Identify which cell holds the provided text, then report its [x, y] central coordinate. 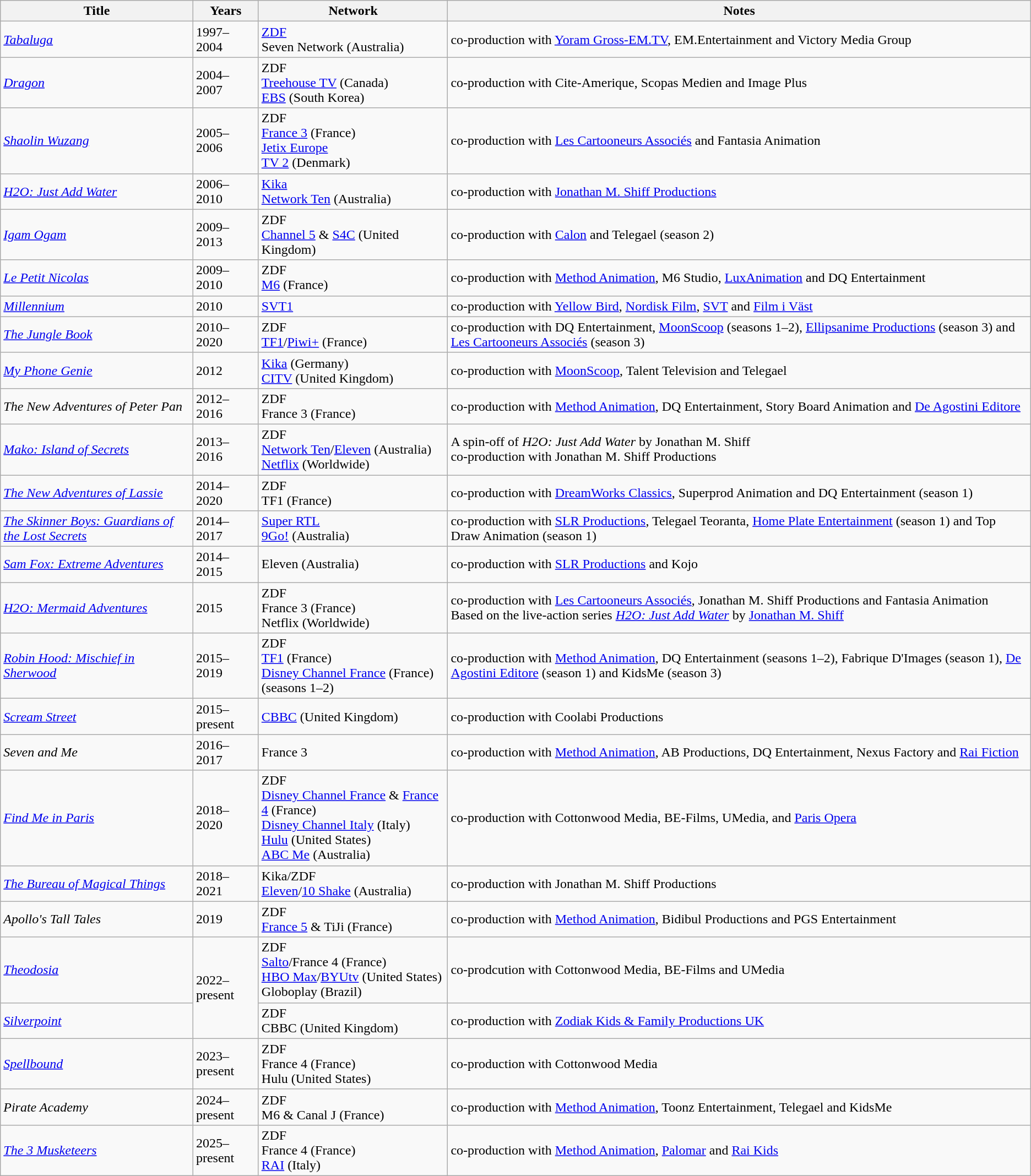
2010–2020 [226, 335]
1997–2004 [226, 40]
2005–2006 [226, 141]
CBBC (United Kingdom) [353, 717]
2009–2010 [226, 277]
co-production with SLR Productions and Kojo [739, 565]
2022–present [226, 988]
co-production with SLR Productions, Telegael Teoranta, Home Plate Entertainment (season 1) and Top Draw Animation (season 1) [739, 529]
Notes [739, 11]
Seven and Me [97, 752]
ZDFDisney Channel France & France 4 (France)Disney Channel Italy (Italy)Hulu (United States)ABC Me (Australia) [353, 818]
co-production with DQ Entertainment, MoonScoop (seasons 1–2), Ellipsanime Productions (season 3) and Les Cartooneurs Associés (season 3) [739, 335]
H2O: Just Add Water [97, 192]
ZDFFrance 3 (France)Jetix EuropeTV 2 (Denmark) [353, 141]
co-production with Method Animation, Palomar and Rai Kids [739, 1150]
co-production with Method Animation, DQ Entertainment, Story Board Animation and De Agostini Editore [739, 406]
co-prodcution with Cottonwood Media, BE-Films and UMedia [739, 970]
co-production with Method Animation, M6 Studio, LuxAnimation and DQ Entertainment [739, 277]
2009–2013 [226, 235]
ZDFTF1 (France)Disney Channel France (France) (seasons 1–2) [353, 666]
Sam Fox: Extreme Adventures [97, 565]
co-production with Les Cartooneurs Associés and Fantasia Animation [739, 141]
H2O: Mermaid Adventures [97, 608]
2010 [226, 306]
2015 [226, 608]
ZDFFrance 4 (France)Hulu (United States) [353, 1064]
ZDFFrance 3 (France) [353, 406]
2018–2020 [226, 818]
Years [226, 11]
ZDFFrance 4 (France)RAI (Italy) [353, 1150]
ZDFSalto/France 4 (France)HBO Max/BYUtv (United States)Globoplay (Brazil) [353, 970]
Super RTL9Go! (Australia) [353, 529]
Scream Street [97, 717]
KikaNetwork Ten (Australia) [353, 192]
Robin Hood: Mischief in Sherwood [97, 666]
ZDFTF1/Piwi+ (France) [353, 335]
ZDFNetwork Ten/Eleven (Australia)Netflix (Worldwide) [353, 449]
2019 [226, 919]
SVT1 [353, 306]
A spin-off of H2O: Just Add Water by Jonathan M. Shiffco-production with Jonathan M. Shiff Productions [739, 449]
ZDFFrance 3 (France)Netflix (Worldwide) [353, 608]
2012 [226, 370]
Millennium [97, 306]
co-production with MoonScoop, Talent Television and Telegael [739, 370]
co-production with Calon and Telegael (season 2) [739, 235]
co-production with Coolabi Productions [739, 717]
ZDFCBBC (United Kingdom) [353, 1021]
The Bureau of Magical Things [97, 883]
co-production with Yellow Bird, Nordisk Film, SVT and Film i Väst [739, 306]
2025–present [226, 1150]
ZDFM6 & Canal J (France) [353, 1107]
co-production with Zodiak Kids & Family Productions UK [739, 1021]
My Phone Genie [97, 370]
The New Adventures of Lassie [97, 492]
Pirate Academy [97, 1107]
Find Me in Paris [97, 818]
ZDFSeven Network (Australia) [353, 40]
2014–2017 [226, 529]
Le Petit Nicolas [97, 277]
Kika (Germany)CITV (United Kingdom) [353, 370]
co-production with Cottonwood Media, BE-Films, UMedia, and Paris Opera [739, 818]
ZDFChannel 5 & S4C (United Kingdom) [353, 235]
Silverpoint [97, 1021]
Igam Ogam [97, 235]
2012–2016 [226, 406]
The 3 Musketeers [97, 1150]
Title [97, 11]
co-production with Yoram Gross-EM.TV, EM.Entertainment and Victory Media Group [739, 40]
The Skinner Boys: Guardians of the Lost Secrets [97, 529]
France 3 [353, 752]
2018–2021 [226, 883]
Eleven (Australia) [353, 565]
Spellbound [97, 1064]
2015–2019 [226, 666]
2006–2010 [226, 192]
2014–2020 [226, 492]
2023–present [226, 1064]
2024–present [226, 1107]
Mako: Island of Secrets [97, 449]
The New Adventures of Peter Pan [97, 406]
co-production with Method Animation, Bidibul Productions and PGS Entertainment [739, 919]
ZDFTreehouse TV (Canada)EBS (South Korea) [353, 83]
2016–2017 [226, 752]
ZDFTF1 (France) [353, 492]
co-production with DreamWorks Classics, Superprod Animation and DQ Entertainment (season 1) [739, 492]
Tabaluga [97, 40]
ZDFFrance 5 & TiJi (France) [353, 919]
co-production with Method Animation, Toonz Entertainment, Telegael and KidsMe [739, 1107]
Network [353, 11]
2014–2015 [226, 565]
Theodosia [97, 970]
co-production with Cite-Amerique, Scopas Medien and Image Plus [739, 83]
2015–present [226, 717]
Shaolin Wuzang [97, 141]
co-production with Method Animation, AB Productions, DQ Entertainment, Nexus Factory and Rai Fiction [739, 752]
The Jungle Book [97, 335]
co-production with Cottonwood Media [739, 1064]
2013–2016 [226, 449]
ZDFM6 (France) [353, 277]
Dragon [97, 83]
Apollo's Tall Tales [97, 919]
Kika/ZDFEleven/10 Shake (Australia) [353, 883]
2004–2007 [226, 83]
